From the cell containing the given text, extract its center point as [X, Y] coordinate. 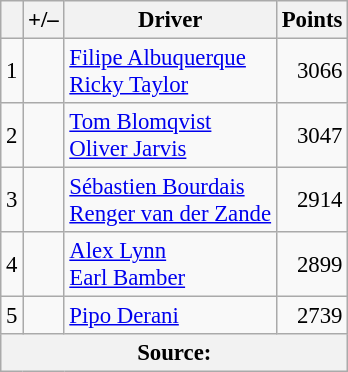
Driver [170, 20]
2914 [312, 200]
Source: [174, 353]
Sébastien Bourdais Renger van der Zande [170, 200]
+/– [44, 20]
Alex Lynn Earl Bamber [170, 264]
4 [12, 264]
5 [12, 316]
Points [312, 20]
Filipe Albuquerque Ricky Taylor [170, 72]
3 [12, 200]
2 [12, 136]
Tom Blomqvist Oliver Jarvis [170, 136]
3047 [312, 136]
3066 [312, 72]
2899 [312, 264]
1 [12, 72]
2739 [312, 316]
Pipo Derani [170, 316]
